Output the (x, y) coordinate of the center of the cell containing the given text.  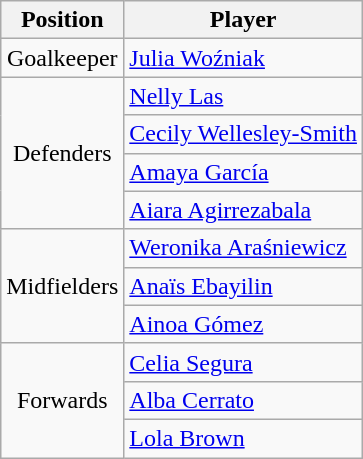
Defenders (62, 153)
Weronika Araśniewicz (244, 248)
Aiara Agirrezabala (244, 210)
Lola Brown (244, 438)
Anaïs Ebayilin (244, 286)
Midfielders (62, 286)
Alba Cerrato (244, 400)
Nelly Las (244, 96)
Celia Segura (244, 362)
Position (62, 20)
Cecily Wellesley-Smith (244, 134)
Goalkeeper (62, 58)
Forwards (62, 400)
Julia Woźniak (244, 58)
Ainoa Gómez (244, 324)
Player (244, 20)
Amaya García (244, 172)
